For the text-containing cell, return its midpoint in [x, y] coordinate format. 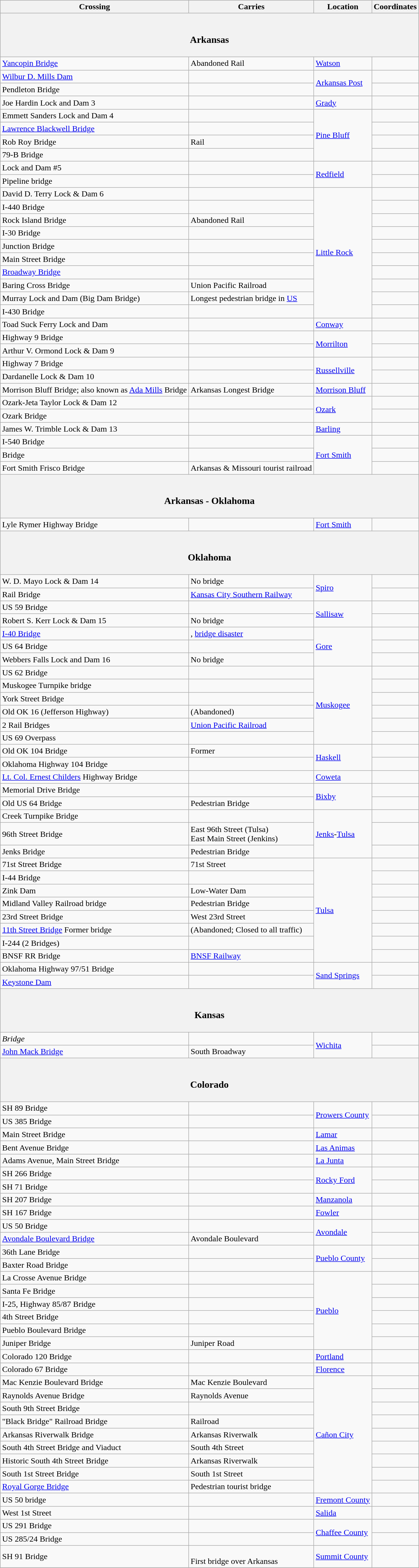
Pine Bluff [342, 135]
Haskell [342, 757]
Baxter Road Bridge [95, 1265]
Avondale Boulevard Bridge [95, 1239]
Yancopin Bridge [95, 63]
Conway [342, 324]
Summit County [342, 1556]
Cañon City [342, 1434]
Chaffee County [342, 1532]
Murray Lock and Dam (Big Dam Bridge) [95, 298]
South Broadway [251, 1052]
Lawrence Blackwell Bridge [95, 129]
Colorado 120 Bridge [95, 1356]
Manzanola [342, 1199]
US 62 Bridge [95, 673]
Colorado [209, 1080]
South 1st Street Bridge [95, 1474]
Las Animas [342, 1147]
Crossing [95, 7]
Arkansas Post [342, 83]
Joe Hardin Lock and Dam 3 [95, 102]
Ozark-Jeta Taylor Lock & Dam 12 [95, 403]
Pipeline bridge [95, 181]
Royal Gorge Bridge [95, 1487]
La Crosse Avenue Bridge [95, 1278]
Keystone Dam [95, 982]
96th Street Bridge [95, 834]
SH 89 Bridge [95, 1108]
Low-Water Dam [251, 891]
Grady [342, 102]
Old US 64 Bridge [95, 803]
I-440 Bridge [95, 207]
US 69 Overpass [95, 738]
Arkansas - Oklahoma [209, 496]
Pedestrian tourist bridge [251, 1487]
, bridge disaster [251, 634]
Arkansas & Missouri tourist railroad [251, 468]
Juniper Road [251, 1343]
Highway 7 Bridge [95, 363]
"Black Bridge" Railroad Bridge [95, 1422]
Former [251, 751]
Rock Island Bridge [95, 220]
Sallisaw [342, 614]
Barling [342, 429]
Arkansas Longest Bridge [251, 390]
Portland [342, 1356]
I-25, Highway 85/87 Bridge [95, 1304]
Ozark [342, 409]
Raynolds Avenue [251, 1395]
Webbers Falls Lock and Dam 16 [95, 660]
Robert S. Kerr Lock & Dam 15 [95, 620]
South 1st Street [251, 1474]
Broadway Bridge [95, 272]
Zink Dam [95, 891]
I-244 (2 Bridges) [95, 943]
(Abandoned) [251, 712]
US 285/24 Bridge [95, 1539]
Rail [251, 142]
South 9th Street Bridge [95, 1408]
US 385 Bridge [95, 1121]
Kansas City Southern Railway [251, 594]
36th Lane Bridge [95, 1252]
Redfield [342, 174]
Rocky Ford [342, 1180]
Pueblo [342, 1311]
Old OK 16 (Jefferson Highway) [95, 712]
Midland Valley Railroad bridge [95, 904]
Morrison Bluff Bridge; also known as Ada Mills Bridge [95, 390]
Russellville [342, 370]
Kansas [209, 1010]
Little Rock [342, 253]
Coordinates [395, 7]
Sand Springs [342, 975]
SH 207 Bridge [95, 1199]
East 96th Street (Tulsa)East Main Street (Jenkins) [251, 834]
Juniper Bridge [95, 1343]
Spiro [342, 588]
Mac Kenzie Boulevard [251, 1382]
Morrilton [342, 344]
Muskogee Turnpike bridge [95, 686]
Historic South 4th Street Bridge [95, 1461]
Baring Cross Bridge [95, 285]
Wichita [342, 1045]
Lamar [342, 1134]
11th Street Bridge Former bridge [95, 930]
Memorial Drive Bridge [95, 790]
US 50 Bridge [95, 1226]
Avondale [342, 1232]
W. D. Mayo Lock & Dam 14 [95, 581]
Avondale Boulevard [251, 1239]
Rob Roy Bridge [95, 142]
Old OK 104 Bridge [95, 751]
Oklahoma [209, 553]
Jenks Bridge [95, 852]
Santa Fe Bridge [95, 1291]
Coweta [342, 777]
Oklahoma Highway 104 Bridge [95, 764]
SH 91 Bridge [95, 1556]
Carries [251, 7]
US 59 Bridge [95, 607]
West 23rd Street [251, 917]
I-430 Bridge [95, 311]
Bixby [342, 797]
Lock and Dam #5 [95, 168]
Wilbur D. Mills Dam [95, 76]
SH 266 Bridge [95, 1173]
Florence [342, 1369]
I-44 Bridge [95, 878]
Lyle Rymer Highway Bridge [95, 524]
4th Street Bridge [95, 1317]
US 291 Bridge [95, 1526]
SH 71 Bridge [95, 1186]
Jenks-Tulsa [342, 834]
La Junta [342, 1160]
23rd Street Bridge [95, 917]
I-30 Bridge [95, 233]
Colorado 67 Bridge [95, 1369]
Watson [342, 63]
2 Rail Bridges [95, 725]
Oklahoma Highway 97/51 Bridge [95, 969]
Fort Smith Frisco Bridge [95, 468]
I-540 Bridge [95, 442]
Lt. Col. Ernest Childers Highway Bridge [95, 777]
BNSF Railway [251, 956]
Ozark Bridge [95, 416]
Railroad [251, 1422]
Arkansas [209, 35]
Bent Avenue Bridge [95, 1147]
James W. Trimble Lock & Dam 13 [95, 429]
Junction Bridge [95, 246]
Morrison Bluff [342, 390]
Rail Bridge [95, 594]
71st Street Bridge [95, 865]
Emmett Sanders Lock and Dam 4 [95, 116]
Fowler [342, 1213]
John Mack Bridge [95, 1052]
Pendleton Bridge [95, 89]
BNSF RR Bridge [95, 956]
Arthur V. Ormond Lock & Dam 9 [95, 350]
Location [342, 7]
Fremont County [342, 1500]
Prowers County [342, 1115]
Mac Kenzie Boulevard Bridge [95, 1382]
I-40 Bridge [95, 634]
Gore [342, 647]
71st Street [251, 865]
79-B Bridge [95, 155]
Tulsa [342, 910]
SH 167 Bridge [95, 1213]
First bridge over Arkansas [251, 1556]
Muskogee [342, 705]
Pueblo Boulevard Bridge [95, 1330]
Highway 9 Bridge [95, 337]
Creek Turnpike Bridge [95, 816]
South 4th Street Bridge and Viaduct [95, 1448]
Adams Avenue, Main Street Bridge [95, 1160]
York Street Bridge [95, 699]
Dardanelle Lock & Dam 10 [95, 377]
South 4th Street [251, 1448]
Toad Suck Ferry Lock and Dam [95, 324]
Longest pedestrian bridge in US [251, 298]
Raynolds Avenue Bridge [95, 1395]
David D. Terry Lock & Dam 6 [95, 194]
Salida [342, 1513]
West 1st Street [95, 1513]
(Abandoned; Closed to all traffic) [251, 930]
US 50 bridge [95, 1500]
Pueblo County [342, 1258]
Arkansas Riverwalk Bridge [95, 1435]
US 64 Bridge [95, 647]
